For the text-containing cell, return its midpoint in (x, y) coordinate format. 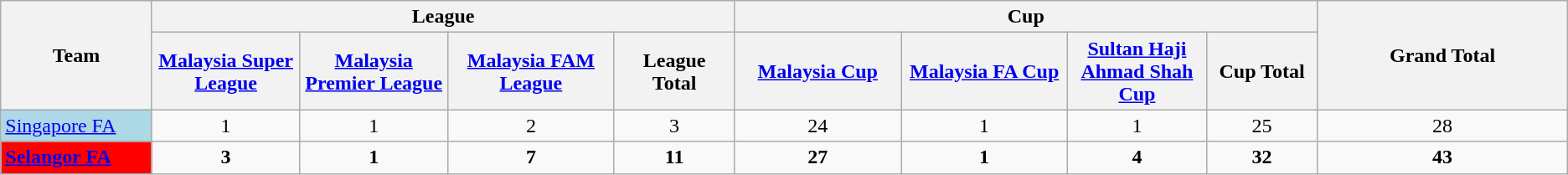
League Total (673, 71)
11 (673, 157)
28 (1442, 126)
43 (1442, 157)
Team (77, 55)
Malaysia Premier League (374, 71)
Grand Total (1442, 55)
Singapore FA (77, 126)
Malaysia FAM League (531, 71)
Cup Total (1261, 71)
Malaysia Cup (818, 71)
Cup (1026, 17)
Sultan Haji Ahmad Shah Cup (1137, 71)
Malaysia FA Cup (985, 71)
25 (1261, 126)
24 (818, 126)
Selangor FA (77, 157)
32 (1261, 157)
27 (818, 157)
7 (531, 157)
Malaysia Super League (226, 71)
4 (1137, 157)
2 (531, 126)
League (443, 17)
